Search for the cell housing the specified text and yield its [X, Y] center coordinate. 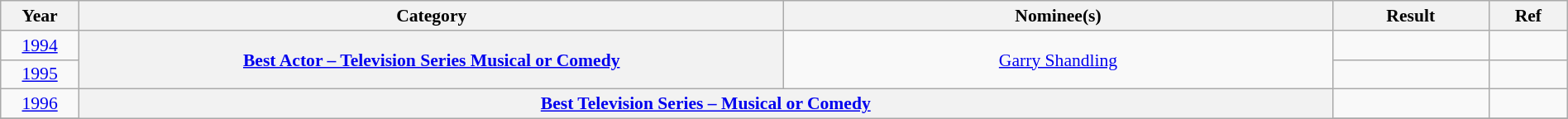
Year [40, 16]
1995 [40, 74]
1994 [40, 45]
1996 [40, 104]
Best Actor – Television Series Musical or Comedy [432, 59]
Ref [1528, 16]
Nominee(s) [1059, 16]
Garry Shandling [1059, 59]
Best Television Series – Musical or Comedy [705, 104]
Category [432, 16]
Result [1411, 16]
